Detect which cell encompasses the target text, then output its [X, Y] center coordinate. 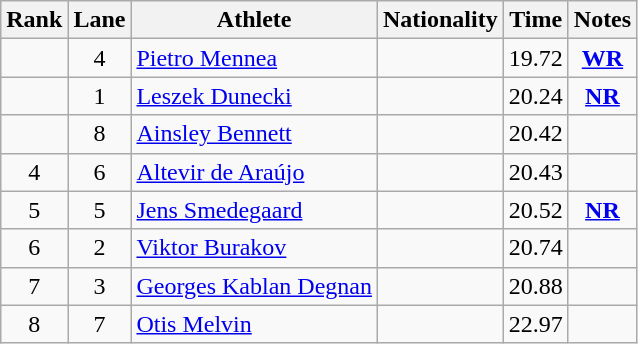
Leszek Dunecki [254, 96]
Pietro Mennea [254, 58]
Altevir de Araújo [254, 172]
Lane [100, 20]
Viktor Burakov [254, 248]
3 [100, 286]
20.88 [536, 286]
Notes [602, 20]
20.74 [536, 248]
Time [536, 20]
22.97 [536, 324]
20.52 [536, 210]
Nationality [440, 20]
Jens Smedegaard [254, 210]
WR [602, 58]
Athlete [254, 20]
20.43 [536, 172]
Rank [34, 20]
Otis Melvin [254, 324]
1 [100, 96]
Georges Kablan Degnan [254, 286]
20.24 [536, 96]
19.72 [536, 58]
Ainsley Bennett [254, 134]
20.42 [536, 134]
2 [100, 248]
